Pinpoint the cell where the given text exists, returning its [X, Y] midpoint coordinate. 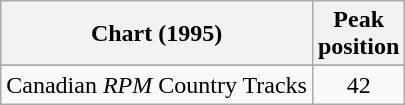
Peakposition [358, 34]
Canadian RPM Country Tracks [157, 85]
Chart (1995) [157, 34]
42 [358, 85]
